Scan for the cell matching the given text and deliver its (x, y) coordinate at center. 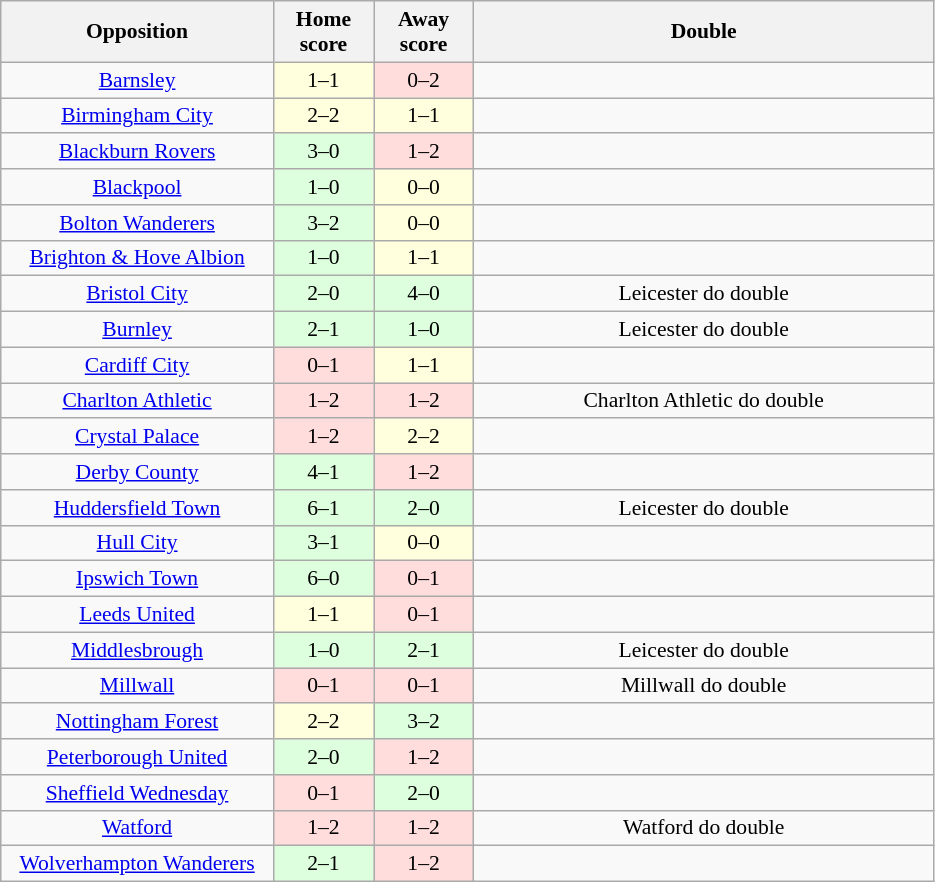
6–0 (323, 579)
Home score (323, 32)
Middlesbrough (138, 650)
Double (704, 32)
4–1 (323, 472)
Wolverhampton Wanderers (138, 864)
Barnsley (138, 80)
3–0 (323, 152)
Hull City (138, 543)
Peterborough United (138, 757)
Brighton & Hove Albion (138, 258)
Watford do double (704, 828)
Ipswich Town (138, 579)
0–2 (424, 80)
4–0 (424, 294)
Cardiff City (138, 365)
Nottingham Forest (138, 722)
Millwall do double (704, 686)
Bolton Wanderers (138, 223)
3–1 (323, 543)
Bristol City (138, 294)
Watford (138, 828)
Burnley (138, 330)
Blackburn Rovers (138, 152)
6–1 (323, 508)
Millwall (138, 686)
Birmingham City (138, 116)
Leeds United (138, 615)
Blackpool (138, 187)
Charlton Athletic (138, 401)
Away score (424, 32)
Crystal Palace (138, 437)
Sheffield Wednesday (138, 793)
Huddersfield Town (138, 508)
Charlton Athletic do double (704, 401)
Opposition (138, 32)
Derby County (138, 472)
